From the cell containing the given text, extract its center point as (x, y) coordinate. 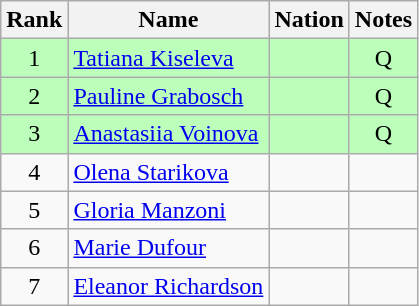
Tatiana Kiseleva (168, 58)
Gloria Manzoni (168, 210)
6 (34, 248)
Nation (309, 20)
3 (34, 134)
Eleanor Richardson (168, 286)
1 (34, 58)
Marie Dufour (168, 248)
2 (34, 96)
Notes (383, 20)
5 (34, 210)
Anastasiia Voinova (168, 134)
Rank (34, 20)
Name (168, 20)
7 (34, 286)
Olena Starikova (168, 172)
Pauline Grabosch (168, 96)
4 (34, 172)
